Find where the given text appears and provide that cell's center as [X, Y] coordinate. 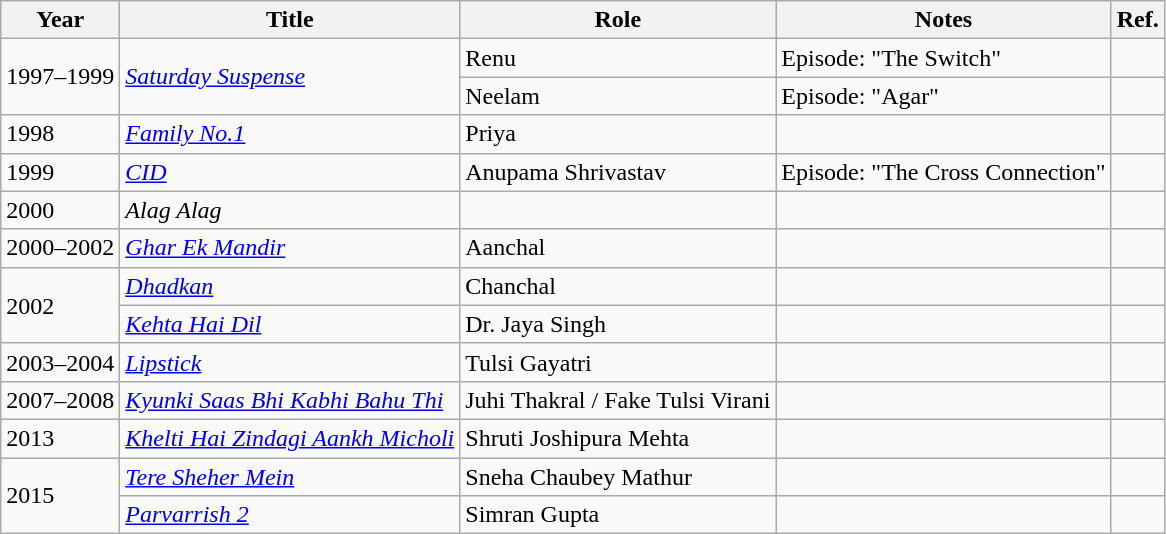
2013 [60, 438]
Simran Gupta [618, 515]
Alag Alag [290, 210]
Kyunki Saas Bhi Kabhi Bahu Thi [290, 400]
Notes [944, 20]
Episode: "The Cross Connection" [944, 172]
Khelti Hai Zindagi Aankh Micholi [290, 438]
CID [290, 172]
Ref. [1138, 20]
Ghar Ek Mandir [290, 248]
Dhadkan [290, 286]
Tere Sheher Mein [290, 477]
Title [290, 20]
Saturday Suspense [290, 77]
Priya [618, 134]
Anupama Shrivastav [618, 172]
1997–1999 [60, 77]
Kehta Hai Dil [290, 324]
1998 [60, 134]
Chanchal [618, 286]
Aanchal [618, 248]
Juhi Thakral / Fake Tulsi Virani [618, 400]
2007–2008 [60, 400]
Parvarrish 2 [290, 515]
2003–2004 [60, 362]
Episode: "The Switch" [944, 58]
Dr. Jaya Singh [618, 324]
Renu [618, 58]
Role [618, 20]
Episode: "Agar" [944, 96]
Sneha Chaubey Mathur [618, 477]
Shruti Joshipura Mehta [618, 438]
2002 [60, 305]
Lipstick [290, 362]
2015 [60, 496]
Neelam [618, 96]
1999 [60, 172]
2000–2002 [60, 248]
Family No.1 [290, 134]
Tulsi Gayatri [618, 362]
2000 [60, 210]
Year [60, 20]
